Scan for the cell matching the given text and deliver its (X, Y) coordinate at center. 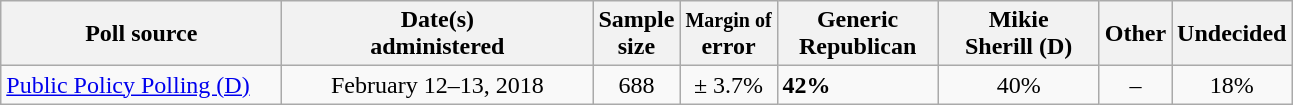
Undecided (1232, 34)
Public Policy Polling (D) (142, 85)
40% (1018, 85)
Other (1135, 34)
February 12–13, 2018 (438, 85)
– (1135, 85)
688 (636, 85)
± 3.7% (728, 85)
Date(s)administered (438, 34)
18% (1232, 85)
GenericRepublican (858, 34)
Margin oferror (728, 34)
Samplesize (636, 34)
MikieSherill (D) (1018, 34)
42% (858, 85)
Poll source (142, 34)
